Output the [x, y] coordinate of the center of the cell containing the given text.  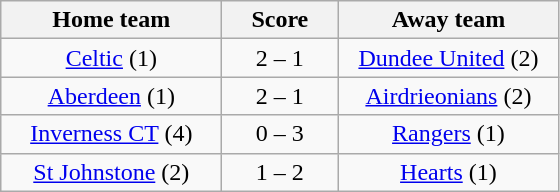
St Johnstone (2) [112, 172]
Dundee United (2) [448, 58]
0 – 3 [280, 134]
Away team [448, 20]
Hearts (1) [448, 172]
Home team [112, 20]
Inverness CT (4) [112, 134]
Score [280, 20]
Airdrieonians (2) [448, 96]
Celtic (1) [112, 58]
1 – 2 [280, 172]
Aberdeen (1) [112, 96]
Rangers (1) [448, 134]
